Return the (x, y) coordinate for the center point of the cell that contains the specified text.  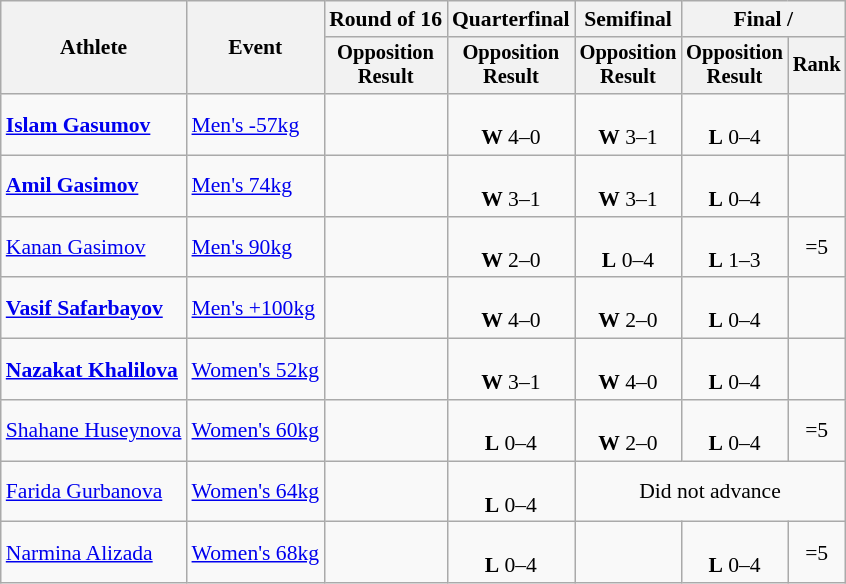
Men's +100kg (256, 308)
Amil Gasimov (94, 186)
Women's 60kg (256, 430)
Islam Gasumov (94, 124)
Shahane Huseynova (94, 430)
Rank (817, 66)
Quarterfinal (511, 19)
Did not advance (710, 492)
Semifinal (628, 19)
Men's -57kg (256, 124)
Farida Gurbanova (94, 492)
Nazakat Khalilova (94, 370)
Women's 64kg (256, 492)
L 1–3 (734, 248)
Women's 68kg (256, 552)
Women's 52kg (256, 370)
Narmina Alizada (94, 552)
Round of 16 (386, 19)
Vasif Safarbayov (94, 308)
Event (256, 48)
Men's 74kg (256, 186)
Men's 90kg (256, 248)
Final / (763, 19)
Athlete (94, 48)
Kanan Gasimov (94, 248)
